Search for the cell housing the specified text and yield its (x, y) center coordinate. 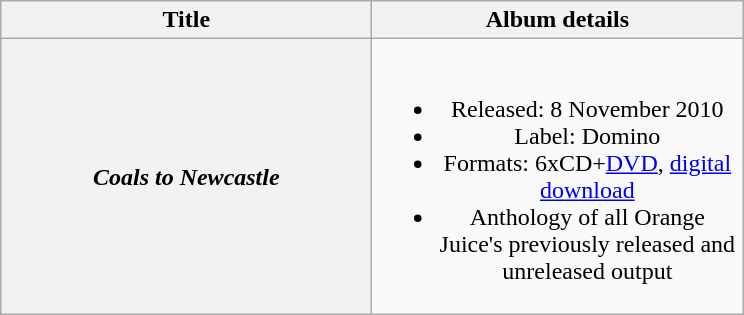
Title (186, 20)
Album details (558, 20)
Coals to Newcastle (186, 176)
Released: 8 November 2010Label: DominoFormats: 6xCD+DVD, digital downloadAnthology of all Orange Juice's previously released and unreleased output (558, 176)
